Locate the cell with the specified text and output its (X, Y) center coordinate. 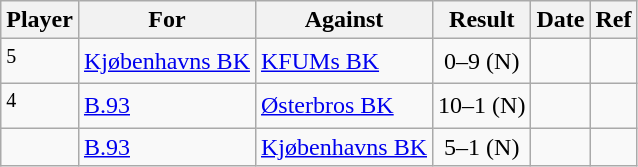
Østerbros BK (344, 106)
0–9 (N) (482, 62)
4 (40, 106)
For (166, 20)
KFUMs BK (344, 62)
10–1 (N) (482, 106)
5–1 (N) (482, 147)
Result (482, 20)
Date (560, 20)
Player (40, 20)
5 (40, 62)
Against (344, 20)
Ref (614, 20)
